Locate the cell with the specified text and output its (X, Y) center coordinate. 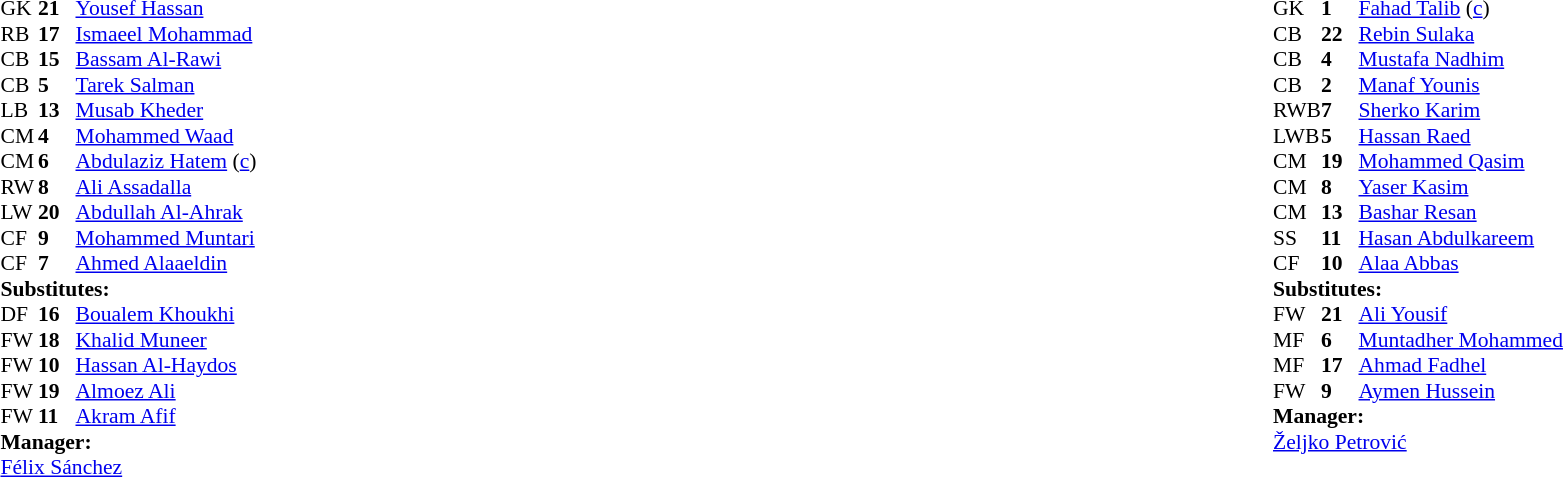
DF (19, 315)
Bassam Al-Rawi (166, 59)
20 (57, 213)
RW (19, 187)
18 (57, 340)
Manaf Younis (1461, 85)
SS (1297, 238)
Alaa Abbas (1461, 263)
Rebin Sulaka (1461, 34)
LB (19, 111)
Bashar Resan (1461, 213)
Željko Petrović (1418, 442)
LWB (1297, 136)
Ahmed Alaaeldin (166, 263)
Boualem Khoukhi (166, 315)
Muntadher Mohammed (1461, 340)
Khalid Muneer (166, 340)
RWB (1297, 111)
Yaser Kasim (1461, 187)
16 (57, 315)
Hassan Al-Haydos (166, 365)
Abdullah Al-Ahrak (166, 213)
Mohammed Muntari (166, 238)
Sherko Karim (1461, 111)
Mohammed Qasim (1461, 161)
21 (1340, 315)
2 (1340, 85)
Almoez Ali (166, 391)
Ali Assadalla (166, 187)
15 (57, 59)
Ismaeel Mohammad (166, 34)
Mohammed Waad (166, 136)
Ali Yousif (1461, 315)
LW (19, 213)
Aymen Hussein (1461, 391)
Akram Afif (166, 417)
Musab Kheder (166, 111)
RB (19, 34)
22 (1340, 34)
Tarek Salman (166, 85)
Mustafa Nadhim (1461, 59)
Hasan Abdulkareem (1461, 238)
Abdulaziz Hatem (c) (166, 161)
Ahmad Fadhel (1461, 365)
Hassan Raed (1461, 136)
